Determine the (x, y) coordinate at the center of the cell enclosing the given text.  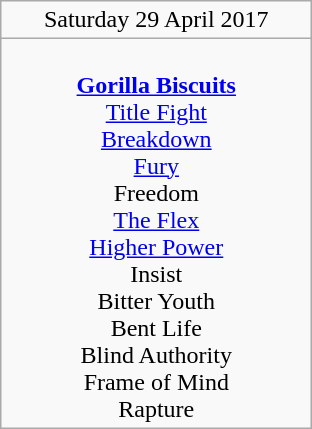
Gorilla Biscuits Title Fight Breakdown Fury Freedom The Flex Higher Power Insist Bitter Youth Bent Life Blind Authority Frame of Mind Rapture (156, 234)
Saturday 29 April 2017 (156, 20)
